Locate the cell with the specified text and output its [X, Y] center coordinate. 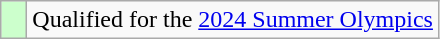
Qualified for the 2024 Summer Olympics [233, 20]
